Return [x, y] of the center of cell containing provided text 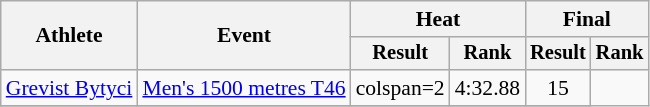
Men's 1500 metres T46 [244, 88]
Event [244, 36]
Grevist Bytyci [70, 88]
4:32.88 [488, 88]
Final [586, 19]
Heat [438, 19]
colspan=2 [400, 88]
15 [558, 88]
Athlete [70, 36]
